Identify which cell holds the provided text, then report its (x, y) central coordinate. 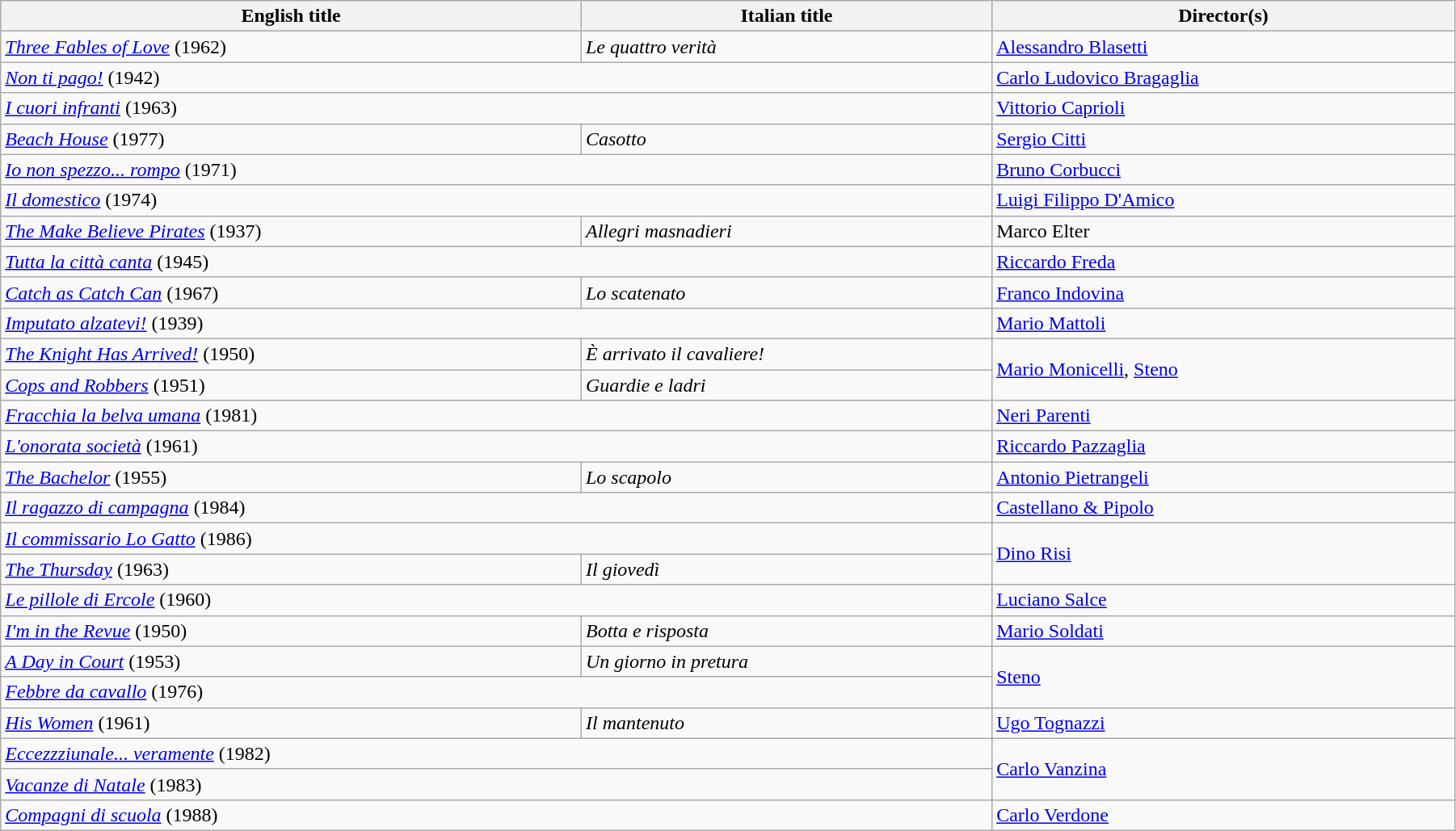
Il giovedì (786, 569)
Bruno Corbucci (1223, 170)
Allegri masnadieri (786, 231)
Il mantenuto (786, 723)
Il ragazzo di campagna (1984) (496, 508)
Director(s) (1223, 16)
Sergio Citti (1223, 139)
The Make Believe Pirates (1937) (291, 231)
Guardie e ladri (786, 385)
English title (291, 16)
Alessandro Blasetti (1223, 47)
The Bachelor (1955) (291, 477)
Steno (1223, 677)
Un giorno in pretura (786, 661)
I'm in the Revue (1950) (291, 631)
Luigi Filippo D'Amico (1223, 200)
L'onorata società (1961) (496, 447)
Vittorio Caprioli (1223, 108)
Le quattro verità (786, 47)
A Day in Court (1953) (291, 661)
Il commissario Lo Gatto (1986) (496, 539)
I cuori infranti (1963) (496, 108)
Three Fables of Love (1962) (291, 47)
Vacanze di Natale (1983) (496, 784)
Cops and Robbers (1951) (291, 385)
Mario Mattoli (1223, 323)
Imputato alzatevi! (1939) (496, 323)
Mario Monicelli, Steno (1223, 369)
Ugo Tognazzi (1223, 723)
Tutta la città canta (1945) (496, 262)
The Knight Has Arrived! (1950) (291, 354)
The Thursday (1963) (291, 569)
Febbre da cavallo (1976) (496, 692)
È arrivato il cavaliere! (786, 354)
Luciano Salce (1223, 600)
Fracchia la belva umana (1981) (496, 416)
Neri Parenti (1223, 416)
Marco Elter (1223, 231)
Riccardo Freda (1223, 262)
Catch as Catch Can (1967) (291, 292)
Lo scatenato (786, 292)
Dino Risi (1223, 554)
Franco Indovina (1223, 292)
Riccardo Pazzaglia (1223, 447)
Compagni di scuola (1988) (496, 815)
Antonio Pietrangeli (1223, 477)
Il domestico (1974) (496, 200)
Non ti pago! (1942) (496, 78)
Beach House (1977) (291, 139)
Carlo Ludovico Bragaglia (1223, 78)
Castellano & Pipolo (1223, 508)
Lo scapolo (786, 477)
Casotto (786, 139)
His Women (1961) (291, 723)
Carlo Vanzina (1223, 769)
Carlo Verdone (1223, 815)
Mario Soldati (1223, 631)
Italian title (786, 16)
Botta e risposta (786, 631)
Le pillole di Ercole (1960) (496, 600)
Eccezzziunale... veramente (1982) (496, 753)
Io non spezzo... rompo (1971) (496, 170)
